Scan for the cell matching the given text and deliver its [x, y] coordinate at center. 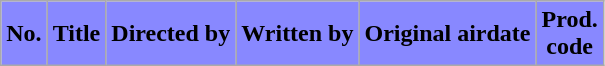
Written by [298, 34]
No. [24, 34]
Prod.code [570, 34]
Title [76, 34]
Directed by [171, 34]
Original airdate [448, 34]
